Find where the given text appears and provide that cell's center as (X, Y) coordinate. 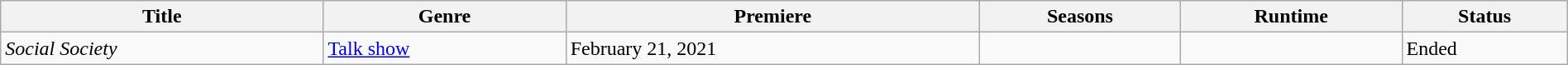
Genre (445, 17)
Talk show (445, 48)
Premiere (772, 17)
Seasons (1080, 17)
Runtime (1291, 17)
February 21, 2021 (772, 48)
Ended (1484, 48)
Title (162, 17)
Social Society (162, 48)
Status (1484, 17)
